Find where the given text appears and provide that cell's center as [x, y] coordinate. 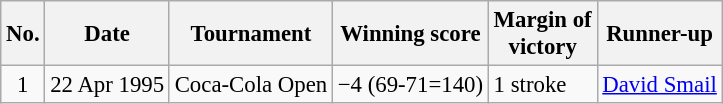
Winning score [410, 34]
Runner-up [660, 34]
−4 (69-71=140) [410, 85]
1 [23, 85]
Date [107, 34]
Tournament [250, 34]
No. [23, 34]
Margin ofvictory [542, 34]
1 stroke [542, 85]
Coca-Cola Open [250, 85]
David Smail [660, 85]
22 Apr 1995 [107, 85]
